From the cell containing the given text, extract its center point as (X, Y) coordinate. 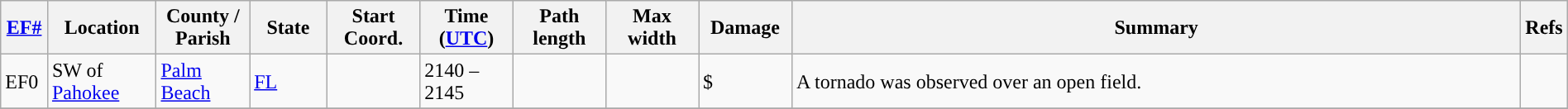
FL (289, 81)
Refs (1545, 28)
Path length (559, 28)
SW of Pahokee (102, 81)
Damage (744, 28)
EF0 (25, 81)
Palm Beach (203, 81)
2140 – 2145 (466, 81)
Time (UTC) (466, 28)
Start Coord. (374, 28)
Summary (1156, 28)
Max width (652, 28)
$ (744, 81)
EF# (25, 28)
A tornado was observed over an open field. (1156, 81)
County / Parish (203, 28)
Location (102, 28)
State (289, 28)
